Return the (x, y) coordinate for the center point of the cell that contains the specified text.  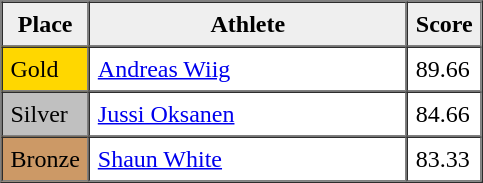
Jussi Oksanen (248, 114)
Andreas Wiig (248, 68)
83.33 (444, 158)
Gold (46, 68)
Bronze (46, 158)
84.66 (444, 114)
Shaun White (248, 158)
89.66 (444, 68)
Silver (46, 114)
Place (46, 24)
Athlete (248, 24)
Score (444, 24)
